Capture the cell that displays the provided text and extract its (x, y) central coordinate. 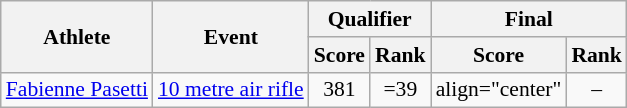
381 (340, 90)
=39 (400, 90)
Event (231, 36)
– (596, 90)
Athlete (77, 36)
align="center" (499, 90)
Fabienne Pasetti (77, 90)
Qualifier (370, 19)
Final (529, 19)
10 metre air rifle (231, 90)
